For the text-containing cell, return its midpoint in (X, Y) coordinate format. 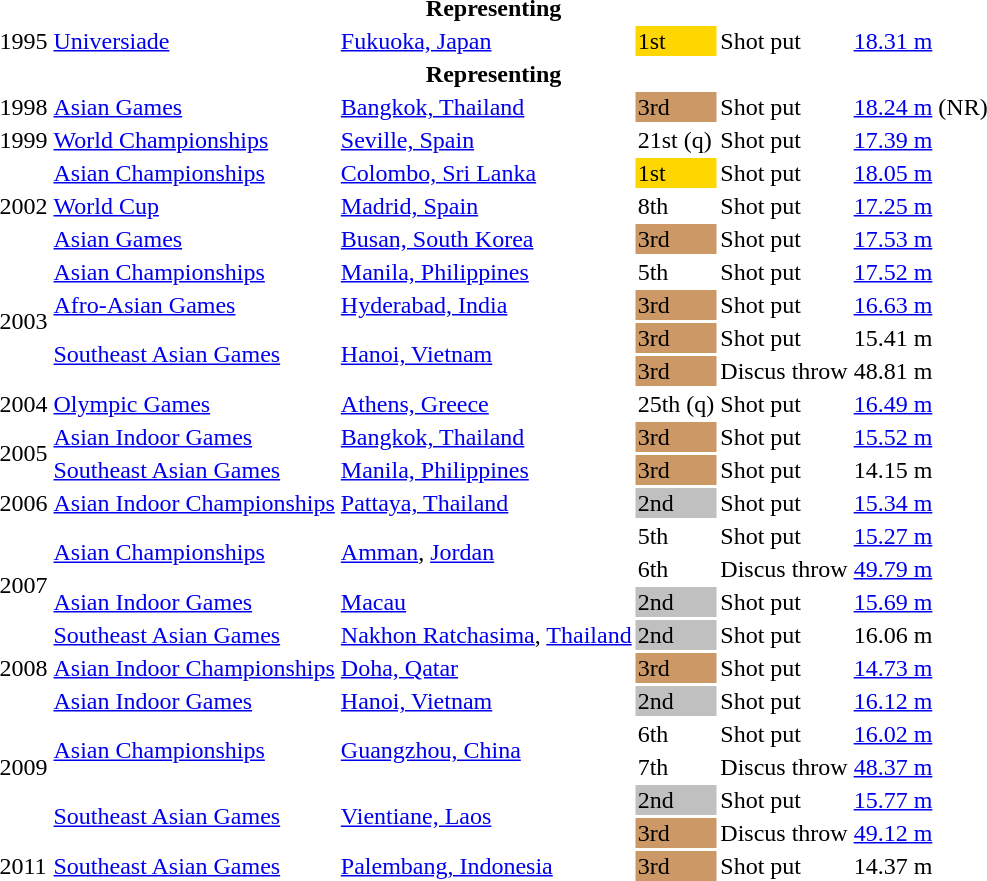
Madrid, Spain (486, 206)
Seville, Spain (486, 140)
21st (q) (676, 140)
Afro-Asian Games (194, 305)
Athens, Greece (486, 404)
Doha, Qatar (486, 668)
Pattaya, Thailand (486, 503)
7th (676, 767)
Universiade (194, 41)
25th (q) (676, 404)
Colombo, Sri Lanka (486, 173)
World Cup (194, 206)
Busan, South Korea (486, 239)
8th (676, 206)
Vientiane, Laos (486, 816)
Guangzhou, China (486, 750)
World Championships (194, 140)
Macau (486, 602)
Amman, Jordan (486, 552)
Nakhon Ratchasima, Thailand (486, 635)
Hyderabad, India (486, 305)
Olympic Games (194, 404)
Palembang, Indonesia (486, 866)
Fukuoka, Japan (486, 41)
